Pinpoint the cell where the given text exists, returning its (x, y) midpoint coordinate. 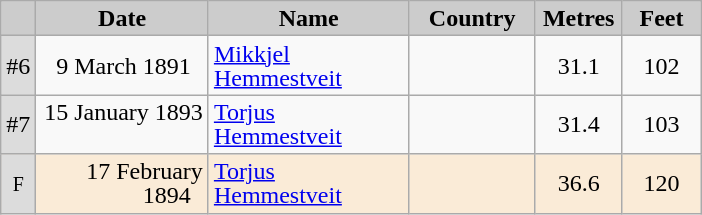
Metres (578, 18)
15 January 1893 (122, 124)
Mikkjel Hemmestveit (308, 66)
#7 (18, 124)
Name (308, 18)
Date (122, 18)
F (18, 184)
36.6 (578, 184)
9 March 1891 (122, 66)
#6 (18, 66)
31.1 (578, 66)
120 (662, 184)
Feet (662, 18)
Country (472, 18)
103 (662, 124)
102 (662, 66)
31.4 (578, 124)
17 February 1894 (122, 184)
